Capture the cell that displays the provided text and extract its (X, Y) central coordinate. 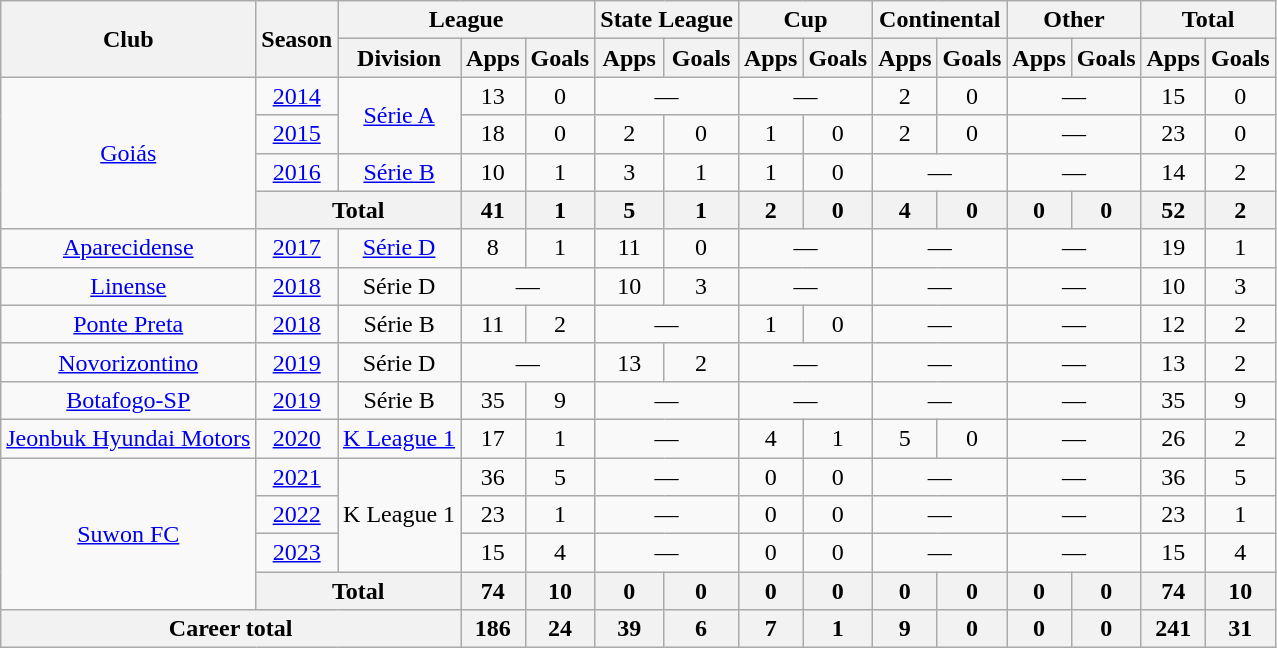
2016 (297, 172)
17 (493, 438)
14 (1173, 172)
Suwon FC (128, 534)
League (466, 20)
Career total (231, 629)
2021 (297, 477)
8 (493, 248)
186 (493, 629)
2015 (297, 134)
Other (1074, 20)
Botafogo-SP (128, 400)
241 (1173, 629)
41 (493, 210)
Novorizontino (128, 362)
Aparecidense (128, 248)
Cup (805, 20)
2020 (297, 438)
Série A (400, 115)
6 (702, 629)
Continental (940, 20)
18 (493, 134)
2014 (297, 96)
2022 (297, 515)
12 (1173, 324)
Division (400, 58)
24 (560, 629)
31 (1240, 629)
26 (1173, 438)
State League (667, 20)
Linense (128, 286)
Season (297, 39)
19 (1173, 248)
39 (630, 629)
Ponte Preta (128, 324)
2017 (297, 248)
2023 (297, 553)
Jeonbuk Hyundai Motors (128, 438)
7 (770, 629)
Goiás (128, 153)
52 (1173, 210)
Club (128, 39)
